For the text-containing cell, return its midpoint in [x, y] coordinate format. 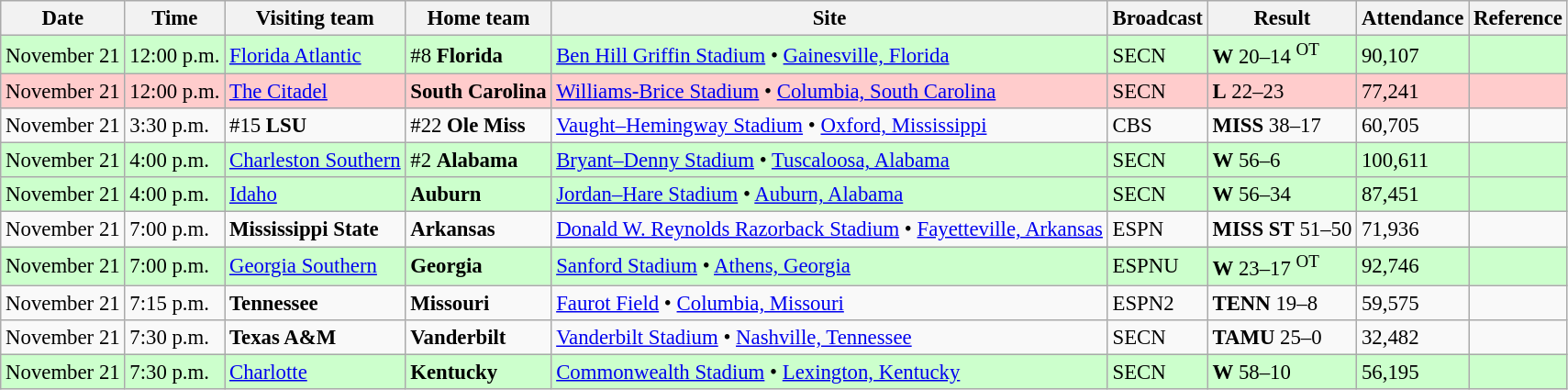
Williams-Brice Stadium • Columbia, South Carolina [829, 92]
60,705 [1413, 126]
77,241 [1413, 92]
#8 Florida [479, 55]
W 20–14 OT [1283, 55]
ESPN2 [1158, 303]
Home team [479, 18]
South Carolina [479, 92]
7:15 p.m. [174, 303]
Reference [1518, 18]
Result [1283, 18]
92,746 [1413, 266]
Auburn [479, 195]
Mississippi State [316, 229]
#15 LSU [316, 126]
Charlotte [316, 372]
MISS ST 51–50 [1283, 229]
71,936 [1413, 229]
TAMU 25–0 [1283, 337]
Visiting team [316, 18]
W 56–6 [1283, 161]
90,107 [1413, 55]
CBS [1158, 126]
#22 Ole Miss [479, 126]
87,451 [1413, 195]
#2 Alabama [479, 161]
Kentucky [479, 372]
W 58–10 [1283, 372]
100,611 [1413, 161]
Bryant–Denny Stadium • Tuscaloosa, Alabama [829, 161]
Attendance [1413, 18]
Date [62, 18]
Broadcast [1158, 18]
Sanford Stadium • Athens, Georgia [829, 266]
59,575 [1413, 303]
ESPNU [1158, 266]
The Citadel [316, 92]
Jordan–Hare Stadium • Auburn, Alabama [829, 195]
Florida Atlantic [316, 55]
Vanderbilt [479, 337]
Time [174, 18]
TENN 19–8 [1283, 303]
56,195 [1413, 372]
L 22–23 [1283, 92]
Georgia [479, 266]
3:30 p.m. [174, 126]
W 23–17 OT [1283, 266]
Georgia Southern [316, 266]
Site [829, 18]
Charleston Southern [316, 161]
32,482 [1413, 337]
Arkansas [479, 229]
Faurot Field • Columbia, Missouri [829, 303]
Tennessee [316, 303]
Donald W. Reynolds Razorback Stadium • Fayetteville, Arkansas [829, 229]
Idaho [316, 195]
ESPN [1158, 229]
Texas A&M [316, 337]
MISS 38–17 [1283, 126]
Vanderbilt Stadium • Nashville, Tennessee [829, 337]
Commonwealth Stadium • Lexington, Kentucky [829, 372]
Vaught–Hemingway Stadium • Oxford, Mississippi [829, 126]
Missouri [479, 303]
Ben Hill Griffin Stadium • Gainesville, Florida [829, 55]
W 56–34 [1283, 195]
